For the text-containing cell, return its midpoint in (X, Y) coordinate format. 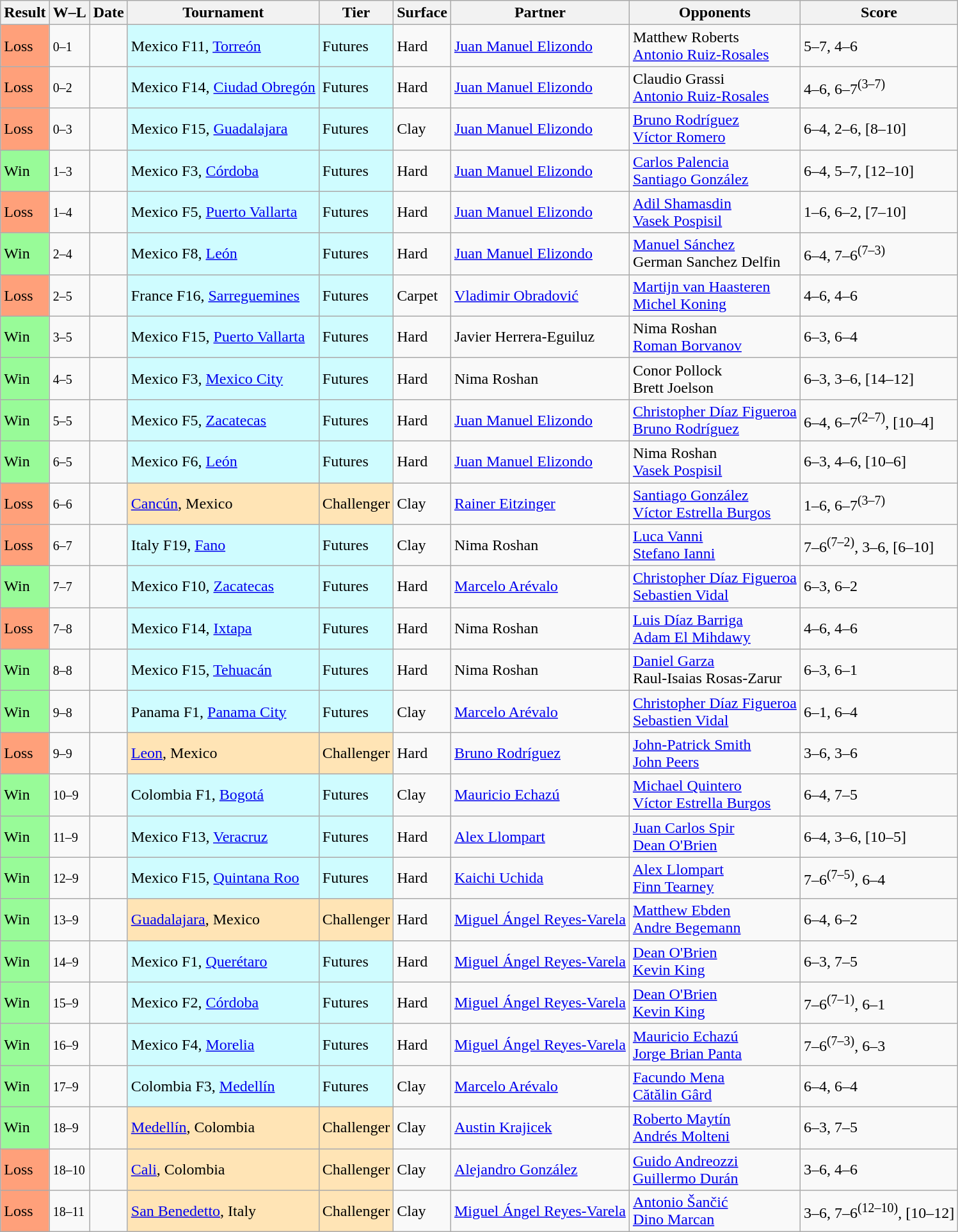
6–3, 6–1 (879, 670)
Daniel Garza Raul-Isaias Rosas-Zarur (714, 670)
3–6, 3–6 (879, 754)
Surface (422, 13)
Antonio Šančić Dino Marcan (714, 1212)
0–3 (69, 129)
1–4 (69, 212)
14–9 (69, 961)
Mauricio Echazú (540, 794)
4–5 (69, 379)
18–10 (69, 1169)
Score (879, 13)
Christopher Díaz Figueroa Bruno Rodríguez (714, 420)
Adil Shamasdin Vasek Pospisil (714, 212)
John-Patrick Smith John Peers (714, 754)
Rainer Eitzinger (540, 503)
6–3, 6–2 (879, 587)
6–4, 5–7, [12–10] (879, 170)
Facundo Mena Cătălin Gârd (714, 1086)
Mexico F15, Tehuacán (223, 670)
11–9 (69, 837)
Date (109, 13)
Conor Pollock Brett Joelson (714, 379)
Michael Quintero Víctor Estrella Burgos (714, 794)
18–11 (69, 1212)
Italy F19, Fano (223, 545)
Nima Roshan Roman Borvanov (714, 336)
7–6(7–2), 3–6, [6–10] (879, 545)
Mexico F14, Ixtapa (223, 628)
6–4, 7–5 (879, 794)
0–1 (69, 46)
6–4, 2–6, [8–10] (879, 129)
Mexico F15, Guadalajara (223, 129)
Colombia F3, Medellín (223, 1086)
Bruno Rodríguez Víctor Romero (714, 129)
Guido Andreozzi Guillermo Durán (714, 1169)
6–4, 6–4 (879, 1086)
6–1, 6–4 (879, 711)
Manuel Sánchez German Sanchez Delfin (714, 253)
6–5 (69, 462)
Tournament (223, 13)
Bruno Rodríguez (540, 754)
Leon, Mexico (223, 754)
Mexico F14, Ciudad Obregón (223, 87)
Result (25, 13)
San Benedetto, Italy (223, 1212)
16–9 (69, 1044)
0–2 (69, 87)
Mexico F5, Zacatecas (223, 420)
Partner (540, 13)
6–4, 6–7(2–7), [10–4] (879, 420)
Mexico F2, Córdoba (223, 1003)
6–6 (69, 503)
Luis Díaz Barriga Adam El Mihdawy (714, 628)
18–9 (69, 1127)
Javier Herrera-Eguiluz (540, 336)
Mexico F10, Zacatecas (223, 587)
Mexico F1, Querétaro (223, 961)
Austin Krajicek (540, 1127)
France F16, Sarreguemines (223, 296)
Medellín, Colombia (223, 1127)
6–3, 4–6, [10–6] (879, 462)
Luca Vanni Stefano Ianni (714, 545)
Panama F1, Panama City (223, 711)
Opponents (714, 13)
Matthew Ebden Andre Begemann (714, 920)
9–8 (69, 711)
Roberto Maytín Andrés Molteni (714, 1127)
Santiago González Víctor Estrella Burgos (714, 503)
Alex Llompart Finn Tearney (714, 878)
4–6, 6–7(3–7) (879, 87)
6–3, 3–6, [14–12] (879, 379)
Mexico F15, Quintana Roo (223, 878)
1–6, 6–2, [7–10] (879, 212)
6–4, 6–2 (879, 920)
Mexico F5, Puerto Vallarta (223, 212)
1–3 (69, 170)
Mexico F3, Mexico City (223, 379)
Mexico F8, León (223, 253)
Nima Roshan Vasek Pospisil (714, 462)
Alejandro González (540, 1169)
3–6, 4–6 (879, 1169)
Mexico F6, León (223, 462)
Claudio Grassi Antonio Ruiz-Rosales (714, 87)
7–8 (69, 628)
Kaichi Uchida (540, 878)
6–4, 3–6, [10–5] (879, 837)
Martijn van Haasteren Michel Koning (714, 296)
2–5 (69, 296)
8–8 (69, 670)
15–9 (69, 1003)
13–9 (69, 920)
6–4, 7–6(7–3) (879, 253)
Juan Carlos Spir Dean O'Brien (714, 837)
Colombia F1, Bogotá (223, 794)
5–7, 4–6 (879, 46)
Cancún, Mexico (223, 503)
Alex Llompart (540, 837)
Vladimir Obradović (540, 296)
Mexico F3, Córdoba (223, 170)
7–6(7–1), 6–1 (879, 1003)
10–9 (69, 794)
3–6, 7–6(12–10), [10–12] (879, 1212)
Mexico F4, Morelia (223, 1044)
Mexico F11, Torreón (223, 46)
W–L (69, 13)
Matthew Roberts Antonio Ruiz-Rosales (714, 46)
5–5 (69, 420)
1–6, 6–7(3–7) (879, 503)
7–7 (69, 587)
Carpet (422, 296)
7–6(7–3), 6–3 (879, 1044)
9–9 (69, 754)
Guadalajara, Mexico (223, 920)
12–9 (69, 878)
Mauricio Echazú Jorge Brian Panta (714, 1044)
Cali, Colombia (223, 1169)
6–3, 6–4 (879, 336)
Carlos Palencia Santiago González (714, 170)
Mexico F13, Veracruz (223, 837)
Tier (356, 13)
17–9 (69, 1086)
6–7 (69, 545)
3–5 (69, 336)
Mexico F15, Puerto Vallarta (223, 336)
7–6(7–5), 6–4 (879, 878)
2–4 (69, 253)
